Return [X, Y] of the center of cell containing provided text 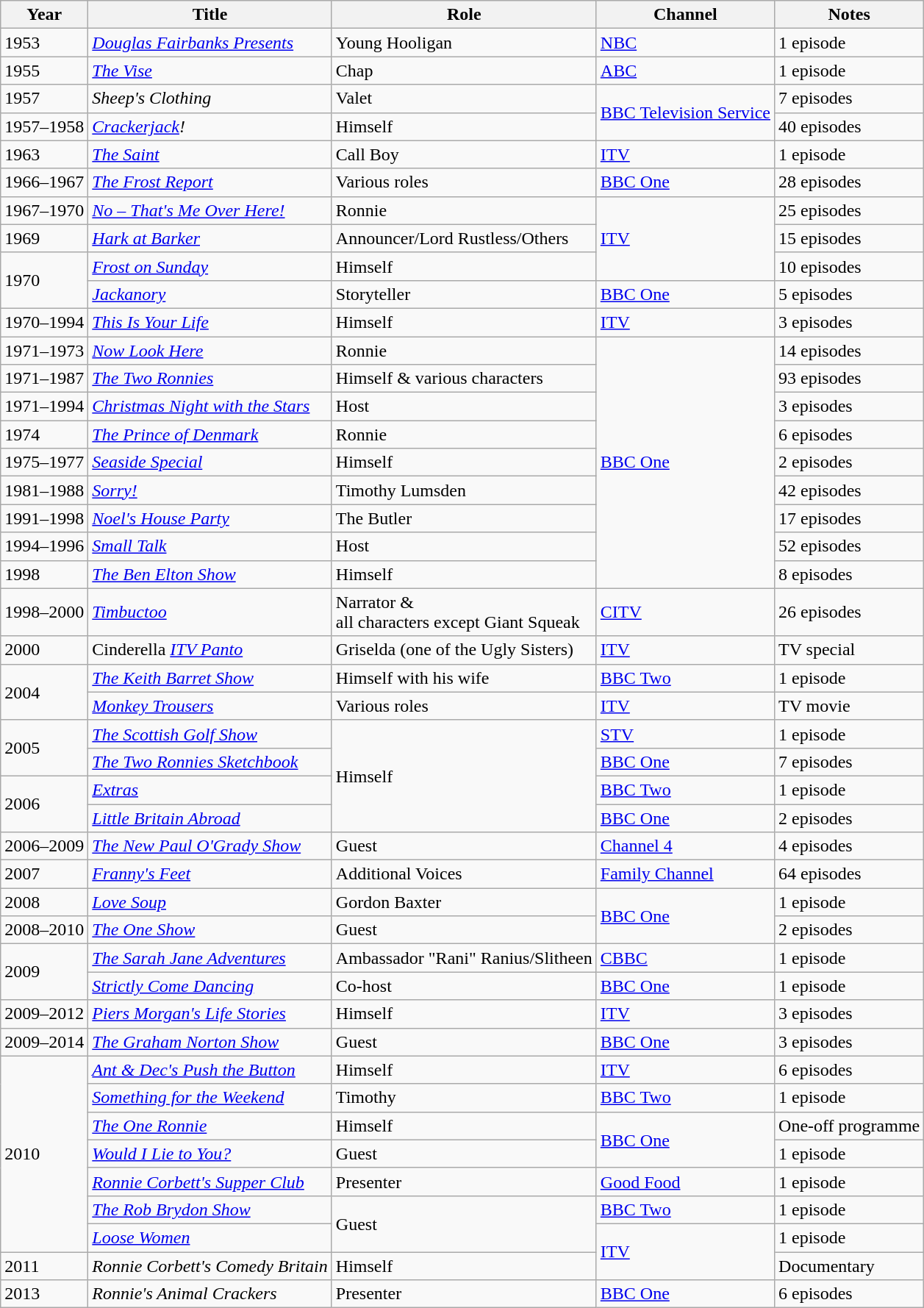
Something for the Weekend [210, 1098]
1971–1973 [44, 351]
2005 [44, 748]
Role [464, 15]
Young Hooligan [464, 43]
Timbuctoo [210, 612]
BBC Television Service [685, 112]
Additional Voices [464, 874]
CITV [685, 612]
2004 [44, 692]
Jackanory [210, 294]
The Vise [210, 71]
Timothy Lumsden [464, 490]
2006–2009 [44, 846]
Douglas Fairbanks Presents [210, 43]
1974 [44, 435]
1970–1994 [44, 322]
26 episodes [850, 612]
Chap [464, 71]
15 episodes [850, 238]
Now Look Here [210, 351]
Sorry! [210, 490]
The One Show [210, 930]
Valet [464, 99]
2000 [44, 650]
Sheep's Clothing [210, 99]
2008–2010 [44, 930]
The Butler [464, 518]
ABC [685, 71]
2006 [44, 804]
4 episodes [850, 846]
Ant & Dec's Push the Button [210, 1070]
2013 [44, 1294]
28 episodes [850, 182]
Call Boy [464, 154]
Would I Lie to You? [210, 1154]
1991–1998 [44, 518]
Narrator &all characters except Giant Squeak [464, 612]
The Scottish Golf Show [210, 734]
The Prince of Denmark [210, 435]
Griselda (one of the Ugly Sisters) [464, 650]
25 episodes [850, 210]
Ronnie Corbett's Comedy Britain [210, 1265]
The New Paul O'Grady Show [210, 846]
Monkey Trousers [210, 706]
Ambassador "Rani" Ranius/Slitheen [464, 958]
40 episodes [850, 126]
Piers Morgan's Life Stories [210, 1014]
The Keith Barret Show [210, 678]
Himself with his wife [464, 678]
The Two Ronnies Sketchbook [210, 762]
42 episodes [850, 490]
2007 [44, 874]
The Two Ronnies [210, 379]
The Rob Brydon Show [210, 1209]
Year [44, 15]
Announcer/Lord Rustless/Others [464, 238]
Title [210, 15]
Channel 4 [685, 846]
Extras [210, 790]
1998–2000 [44, 612]
Frost on Sunday [210, 266]
1966–1967 [44, 182]
1967–1970 [44, 210]
1955 [44, 71]
1953 [44, 43]
1981–1988 [44, 490]
Strictly Come Dancing [210, 986]
This Is Your Life [210, 322]
52 episodes [850, 546]
1994–1996 [44, 546]
1998 [44, 574]
No – That's Me Over Here! [210, 210]
2009–2014 [44, 1042]
Christmas Night with the Stars [210, 407]
Co-host [464, 986]
Loose Women [210, 1237]
The Saint [210, 154]
2008 [44, 902]
Good Food [685, 1182]
10 episodes [850, 266]
Cinderella ITV Panto [210, 650]
Family Channel [685, 874]
Hark at Barker [210, 238]
One-off programme [850, 1126]
CBBC [685, 958]
Franny's Feet [210, 874]
Little Britain Abroad [210, 818]
2010 [44, 1154]
Notes [850, 15]
Himself & various characters [464, 379]
TV movie [850, 706]
1957–1958 [44, 126]
Documentary [850, 1265]
NBC [685, 43]
Small Talk [210, 546]
Timothy [464, 1098]
Ronnie's Animal Crackers [210, 1294]
STV [685, 734]
The Sarah Jane Adventures [210, 958]
1970 [44, 280]
1957 [44, 99]
The Frost Report [210, 182]
Love Soup [210, 902]
Seaside Special [210, 462]
2009–2012 [44, 1014]
The Ben Elton Show [210, 574]
Channel [685, 15]
17 episodes [850, 518]
Gordon Baxter [464, 902]
The One Ronnie [210, 1126]
5 episodes [850, 294]
Ronnie Corbett's Supper Club [210, 1182]
The Graham Norton Show [210, 1042]
64 episodes [850, 874]
8 episodes [850, 574]
1975–1977 [44, 462]
14 episodes [850, 351]
Crackerjack! [210, 126]
1969 [44, 238]
2011 [44, 1265]
1971–1994 [44, 407]
1963 [44, 154]
TV special [850, 650]
93 episodes [850, 379]
1971–1987 [44, 379]
Noel's House Party [210, 518]
Storyteller [464, 294]
2009 [44, 972]
